Detect which cell encompasses the target text, then output its [x, y] center coordinate. 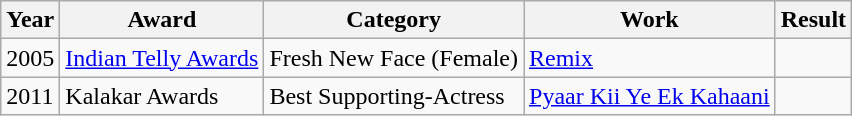
Award [162, 20]
2005 [30, 58]
Pyaar Kii Ye Ek Kahaani [650, 96]
Year [30, 20]
Fresh New Face (Female) [394, 58]
Best Supporting-Actress [394, 96]
Result [813, 20]
Kalakar Awards [162, 96]
Work [650, 20]
Indian Telly Awards [162, 58]
Category [394, 20]
Remix [650, 58]
2011 [30, 96]
